Scan for the cell matching the given text and deliver its [X, Y] coordinate at center. 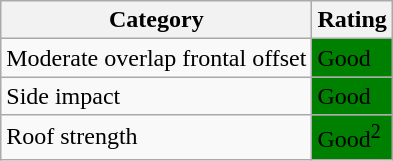
Side impact [156, 96]
Category [156, 20]
Good2 [352, 138]
Roof strength [156, 138]
Moderate overlap frontal offset [156, 58]
Rating [352, 20]
